Return (x, y) of the center of cell containing provided text 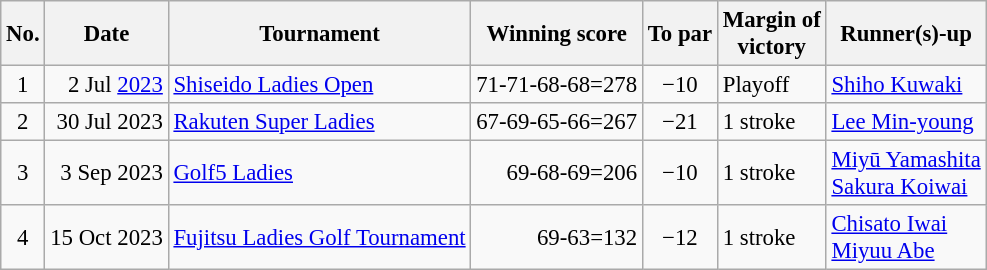
Lee Min-young (906, 122)
Chisato Iwai Miyuu Abe (906, 238)
3 Sep 2023 (106, 174)
30 Jul 2023 (106, 122)
15 Oct 2023 (106, 238)
Runner(s)-up (906, 34)
−21 (680, 122)
No. (23, 34)
Tournament (320, 34)
69-68-69=206 (557, 174)
1 (23, 85)
Rakuten Super Ladies (320, 122)
Shiho Kuwaki (906, 85)
Playoff (772, 85)
Shiseido Ladies Open (320, 85)
Date (106, 34)
Margin ofvictory (772, 34)
Golf5 Ladies (320, 174)
3 (23, 174)
2 (23, 122)
Fujitsu Ladies Golf Tournament (320, 238)
Miyū Yamashita Sakura Koiwai (906, 174)
67-69-65-66=267 (557, 122)
Winning score (557, 34)
4 (23, 238)
To par (680, 34)
71-71-68-68=278 (557, 85)
2 Jul 2023 (106, 85)
69-63=132 (557, 238)
−12 (680, 238)
